Extract the (x, y) coordinate from the center of the cell holding the provided text.  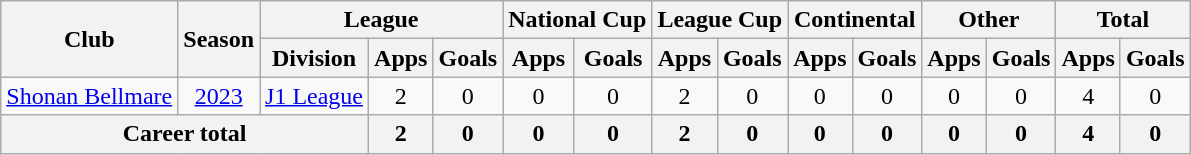
National Cup (578, 20)
Other (989, 20)
Season (219, 39)
2023 (219, 96)
Club (90, 39)
Division (314, 58)
Career total (185, 134)
League Cup (720, 20)
Continental (855, 20)
J1 League (314, 96)
Shonan Bellmare (90, 96)
Total (1123, 20)
League (382, 20)
